Detect which cell encompasses the target text, then output its (x, y) center coordinate. 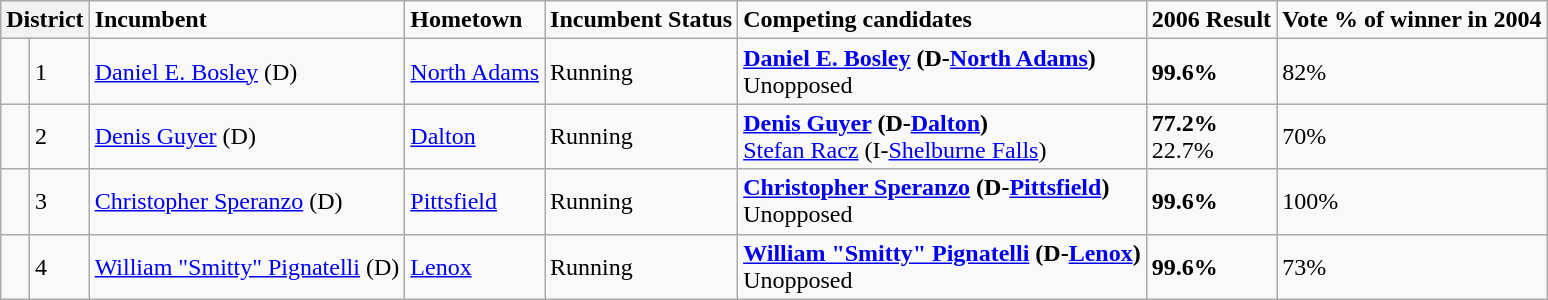
Pittsfield (475, 202)
82% (1412, 72)
William "Smitty" Pignatelli (D-Lenox) Unopposed (942, 266)
Vote % of winner in 2004 (1412, 20)
Hometown (475, 20)
William "Smitty" Pignatelli (D) (247, 266)
Incumbent Status (642, 20)
Christopher Speranzo (D) (247, 202)
Denis Guyer (D) (247, 136)
1 (59, 72)
73% (1412, 266)
100% (1412, 202)
4 (59, 266)
Denis Guyer (D-Dalton) Stefan Racz (I-Shelburne Falls) (942, 136)
Daniel E. Bosley (D) (247, 72)
Dalton (475, 136)
Competing candidates (942, 20)
North Adams (475, 72)
Daniel E. Bosley (D-North Adams) Unopposed (942, 72)
Incumbent (247, 20)
77.2% 22.7% (1211, 136)
70% (1412, 136)
Lenox (475, 266)
3 (59, 202)
Christopher Speranzo (D-Pittsfield) Unopposed (942, 202)
2 (59, 136)
2006 Result (1211, 20)
District (45, 20)
